Pinpoint the cell where the given text exists, returning its [x, y] midpoint coordinate. 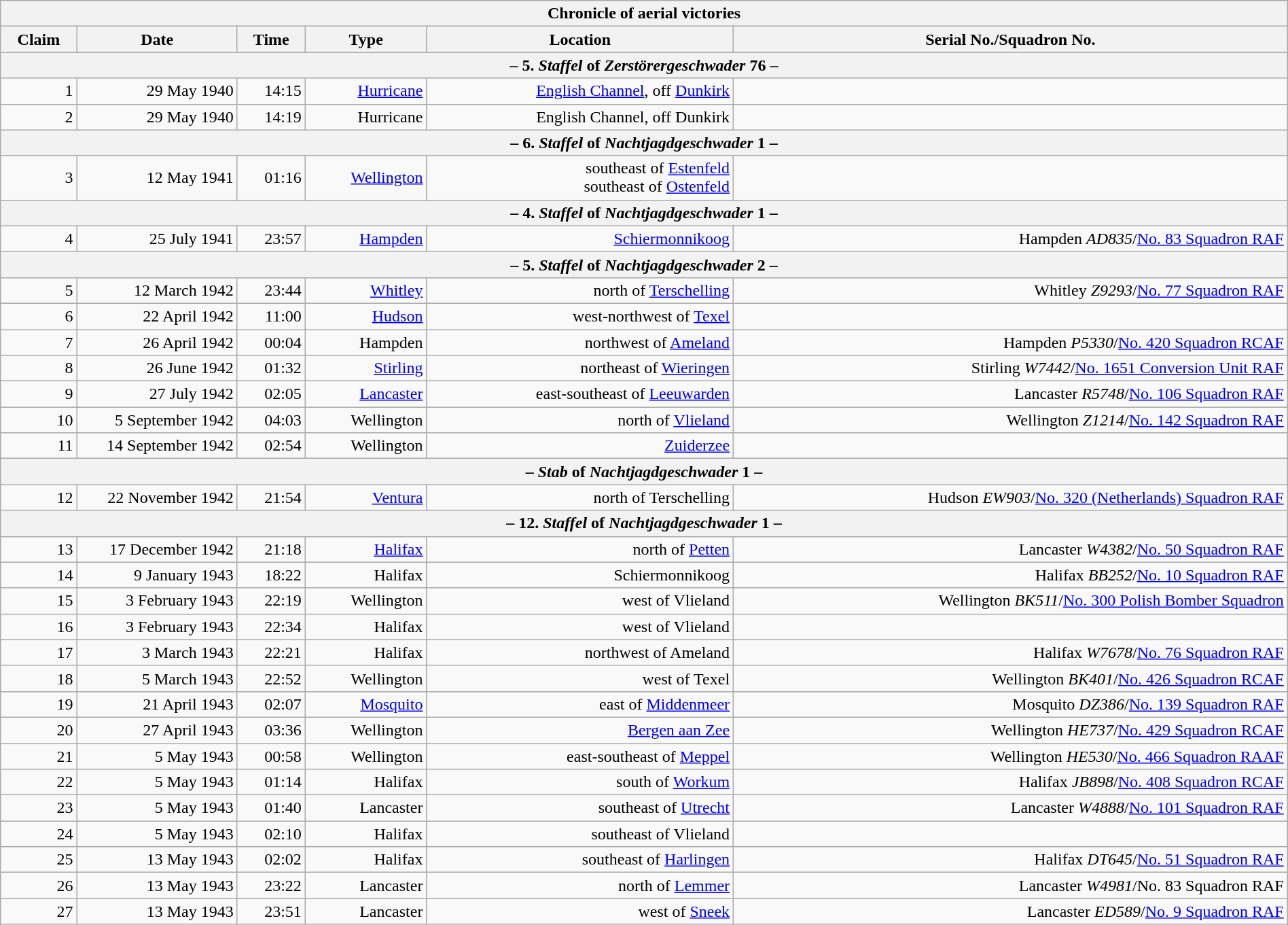
23:57 [271, 239]
Location [580, 39]
Wellington BK401/No. 426 Squadron RCAF [1011, 678]
Zuiderzee [580, 446]
11 [39, 446]
24 [39, 834]
21 April 1943 [157, 704]
10 [39, 420]
01:32 [271, 368]
Date [157, 39]
Whitley Z9293/No. 77 Squadron RAF [1011, 290]
9 [39, 394]
22:52 [271, 678]
3 [39, 178]
17 December 1942 [157, 549]
26 April 1942 [157, 342]
Ventura [365, 498]
7 [39, 342]
14 [39, 575]
02:02 [271, 860]
9 January 1943 [157, 575]
east-southeast of Leeuwarden [580, 394]
Wellington BK511/No. 300 Polish Bomber Squadron [1011, 601]
Hampden P5330/No. 420 Squadron RCAF [1011, 342]
Halifax W7678/No. 76 Squadron RAF [1011, 652]
02:07 [271, 704]
18:22 [271, 575]
02:10 [271, 834]
16 [39, 627]
Lancaster W4981/No. 83 Squadron RAF [1011, 886]
17 [39, 652]
Halifax BB252/No. 10 Squadron RAF [1011, 575]
25 July 1941 [157, 239]
13 [39, 549]
21:54 [271, 498]
2 [39, 117]
02:54 [271, 446]
22:19 [271, 601]
Type [365, 39]
Mosquito [365, 704]
01:40 [271, 808]
Hudson [365, 316]
00:04 [271, 342]
4 [39, 239]
21 [39, 756]
01:16 [271, 178]
00:58 [271, 756]
27 April 1943 [157, 730]
Halifax DT645/No. 51 Squadron RAF [1011, 860]
5 March 1943 [157, 678]
Hudson EW903/No. 320 (Netherlands) Squadron RAF [1011, 498]
5 September 1942 [157, 420]
12 May 1941 [157, 178]
west-northwest of Texel [580, 316]
Lancaster R5748/No. 106 Squadron RAF [1011, 394]
12 March 1942 [157, 290]
27 July 1942 [157, 394]
Wellington HE737/No. 429 Squadron RCAF [1011, 730]
11:00 [271, 316]
15 [39, 601]
– 5. Staffel of Zerstörergeschwader 76 – [644, 65]
Whitley [365, 290]
– 4. Staffel of Nachtjagdgeschwader 1 – [644, 213]
20 [39, 730]
northeast of Wieringen [580, 368]
Stirling W7442/No. 1651 Conversion Unit RAF [1011, 368]
23:44 [271, 290]
22:21 [271, 652]
21:18 [271, 549]
02:05 [271, 394]
south of Workum [580, 782]
6 [39, 316]
22 November 1942 [157, 498]
Serial No./Squadron No. [1011, 39]
southeast of Estenfeldsoutheast of Ostenfeld [580, 178]
26 [39, 886]
west of Texel [580, 678]
14:15 [271, 91]
southeast of Harlingen [580, 860]
12 [39, 498]
Lancaster W4382/No. 50 Squadron RAF [1011, 549]
north of Petten [580, 549]
Chronicle of aerial victories [644, 14]
north of Lemmer [580, 886]
Hampden AD835/No. 83 Squadron RAF [1011, 239]
1 [39, 91]
Halifax JB898/No. 408 Squadron RCAF [1011, 782]
23:51 [271, 911]
23:22 [271, 886]
27 [39, 911]
22 [39, 782]
01:14 [271, 782]
23 [39, 808]
– 6. Staffel of Nachtjagdgeschwader 1 – [644, 143]
5 [39, 290]
– 5. Staffel of Nachtjagdgeschwader 2 – [644, 264]
southeast of Vlieland [580, 834]
– 12. Staffel of Nachtjagdgeschwader 1 – [644, 523]
14 September 1942 [157, 446]
04:03 [271, 420]
18 [39, 678]
22 April 1942 [157, 316]
3 March 1943 [157, 652]
19 [39, 704]
Claim [39, 39]
Wellington Z1214/No. 142 Squadron RAF [1011, 420]
Bergen aan Zee [580, 730]
Lancaster W4888/No. 101 Squadron RAF [1011, 808]
southeast of Utrecht [580, 808]
north of Vlieland [580, 420]
Time [271, 39]
– Stab of Nachtjagdgeschwader 1 – [644, 472]
east-southeast of Meppel [580, 756]
14:19 [271, 117]
east of Middenmeer [580, 704]
Stirling [365, 368]
25 [39, 860]
west of Sneek [580, 911]
26 June 1942 [157, 368]
Lancaster ED589/No. 9 Squadron RAF [1011, 911]
03:36 [271, 730]
Wellington HE530/No. 466 Squadron RAAF [1011, 756]
22:34 [271, 627]
Mosquito DZ386/No. 139 Squadron RAF [1011, 704]
8 [39, 368]
